For the text-containing cell, return its midpoint in [x, y] coordinate format. 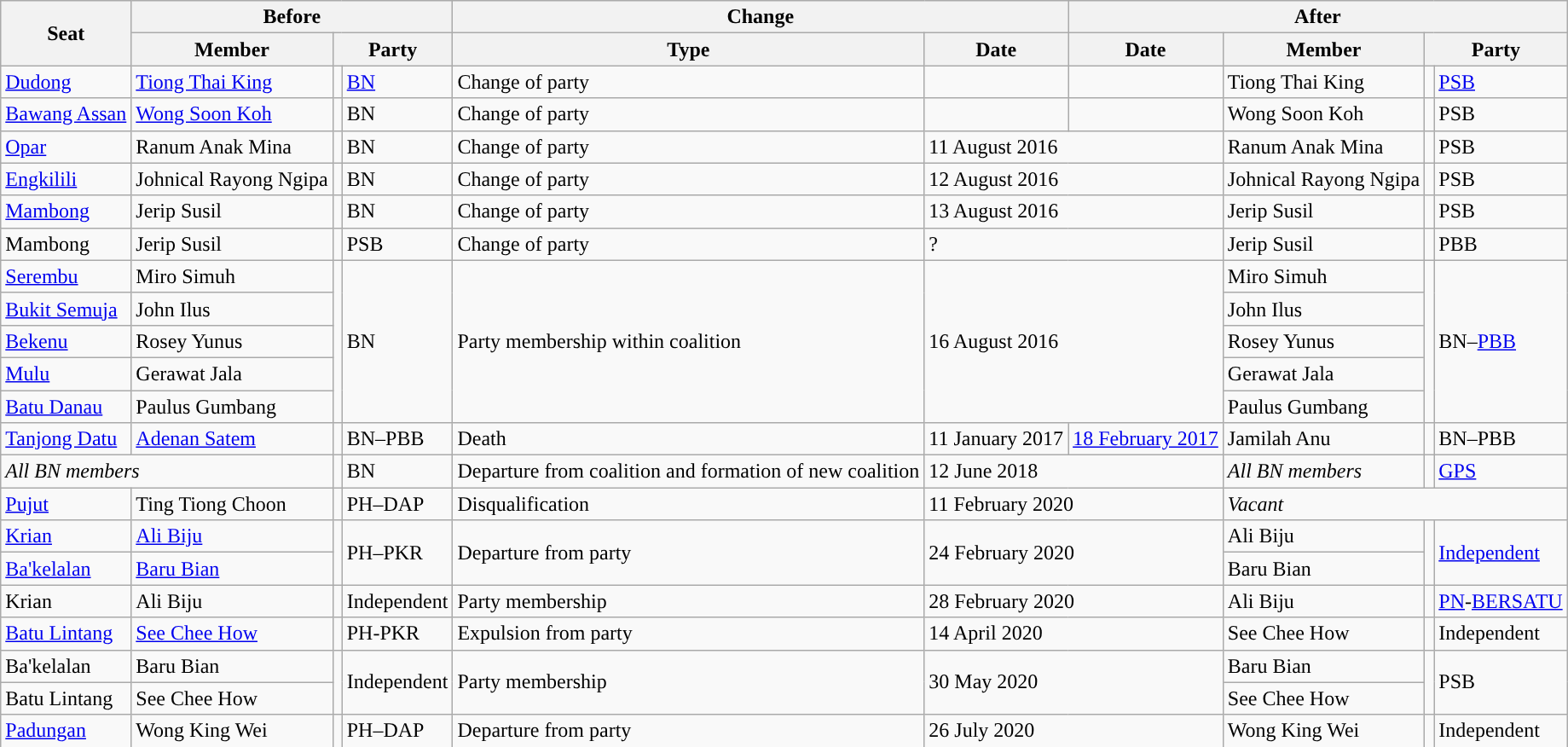
11 February 2020 [1074, 504]
28 February 2020 [1074, 601]
12 August 2016 [1074, 179]
26 July 2020 [1074, 731]
Jamilah Anu [1323, 439]
? [1074, 244]
Disqualification [689, 504]
Batu Danau [67, 407]
Mulu [67, 373]
GPS [1501, 472]
30 May 2020 [1074, 682]
PBB [1501, 244]
Expulsion from party [689, 634]
14 April 2020 [1074, 634]
Engkilili [67, 179]
Bekenu [67, 341]
PH-PKR [397, 634]
Type [689, 49]
11 August 2016 [1074, 147]
Bawang Assan [67, 114]
Opar [67, 147]
Change [761, 17]
PH–PKR [397, 553]
Before [292, 17]
Bukit Semuja [67, 309]
Tanjong Datu [67, 439]
Dudong [67, 82]
11 January 2017 [996, 439]
13 August 2016 [1074, 211]
18 February 2017 [1146, 439]
12 June 2018 [1074, 472]
PN-BERSATU [1501, 601]
Seat [67, 33]
Adenan Satem [232, 439]
Departure from coalition and formation of new coalition [689, 472]
Serembu [67, 276]
Pujut [67, 504]
24 February 2020 [1074, 553]
Ting Tiong Choon [232, 504]
After [1318, 17]
Death [689, 439]
Vacant [1395, 504]
16 August 2016 [1074, 341]
Party membership within coalition [689, 341]
Padungan [67, 731]
